Provide the (x, y) coordinate of the cell's center where the given text is located.  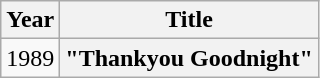
"Thankyou Goodnight" (189, 58)
1989 (30, 58)
Year (30, 20)
Title (189, 20)
